Identify which cell holds the provided text, then report its (X, Y) central coordinate. 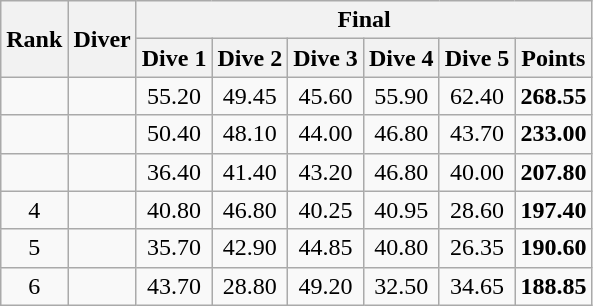
43.20 (326, 172)
197.40 (554, 210)
28.60 (477, 210)
233.00 (554, 134)
26.35 (477, 248)
Diver (102, 39)
41.40 (250, 172)
44.00 (326, 134)
32.50 (401, 286)
Rank (34, 39)
49.20 (326, 286)
40.25 (326, 210)
36.40 (174, 172)
28.80 (250, 286)
Dive 4 (401, 58)
Dive 1 (174, 58)
55.90 (401, 96)
50.40 (174, 134)
35.70 (174, 248)
Dive 5 (477, 58)
44.85 (326, 248)
40.00 (477, 172)
Dive 3 (326, 58)
Points (554, 58)
34.65 (477, 286)
Dive 2 (250, 58)
62.40 (477, 96)
5 (34, 248)
55.20 (174, 96)
190.60 (554, 248)
188.85 (554, 286)
42.90 (250, 248)
49.45 (250, 96)
48.10 (250, 134)
207.80 (554, 172)
6 (34, 286)
Final (364, 20)
45.60 (326, 96)
268.55 (554, 96)
40.95 (401, 210)
4 (34, 210)
